Detect which cell encompasses the target text, then output its (x, y) center coordinate. 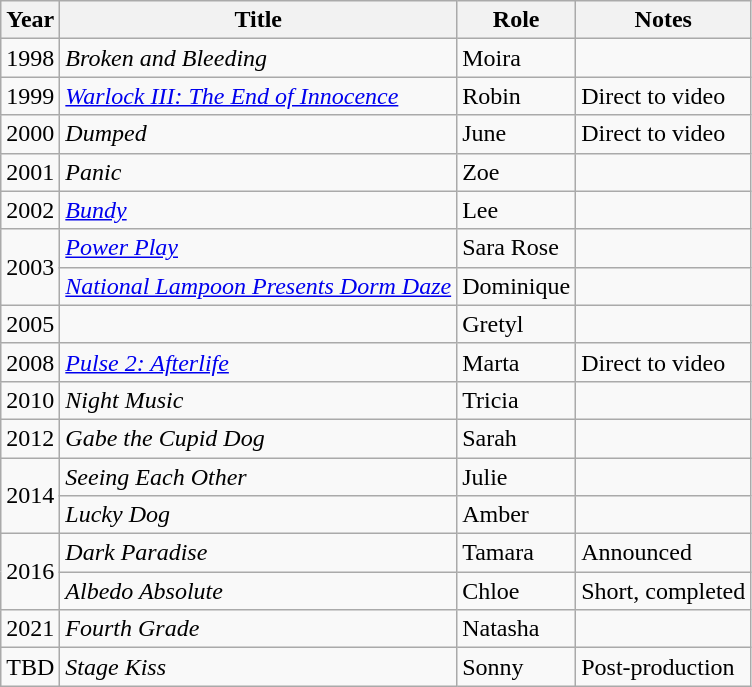
June (516, 134)
Seeing Each Other (258, 477)
2005 (30, 324)
2014 (30, 496)
Gretyl (516, 324)
1999 (30, 96)
Post-production (664, 667)
Moira (516, 58)
2001 (30, 172)
2010 (30, 400)
Night Music (258, 400)
Short, completed (664, 591)
Stage Kiss (258, 667)
Chloe (516, 591)
2016 (30, 572)
Panic (258, 172)
Amber (516, 515)
Power Play (258, 248)
TBD (30, 667)
Sonny (516, 667)
Albedo Absolute (258, 591)
Announced (664, 553)
Sarah (516, 438)
Pulse 2: Afterlife (258, 362)
Tamara (516, 553)
Lee (516, 210)
Sara Rose (516, 248)
Warlock III: The End of Innocence (258, 96)
2012 (30, 438)
Dominique (516, 286)
Gabe the Cupid Dog (258, 438)
Marta (516, 362)
Fourth Grade (258, 629)
Julie (516, 477)
Title (258, 20)
Natasha (516, 629)
2021 (30, 629)
Tricia (516, 400)
Dark Paradise (258, 553)
Robin (516, 96)
National Lampoon Presents Dorm Daze (258, 286)
2003 (30, 267)
2002 (30, 210)
Lucky Dog (258, 515)
1998 (30, 58)
Bundy (258, 210)
Zoe (516, 172)
Broken and Bleeding (258, 58)
2008 (30, 362)
Role (516, 20)
Dumped (258, 134)
2000 (30, 134)
Notes (664, 20)
Year (30, 20)
